Determine the (x, y) coordinate at the center of the cell enclosing the given text.  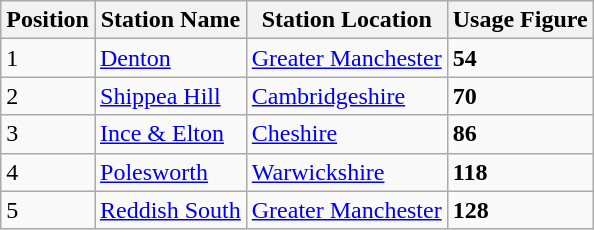
Reddish South (170, 210)
5 (48, 210)
70 (520, 96)
Ince & Elton (170, 134)
86 (520, 134)
Cheshire (346, 134)
Station Name (170, 20)
3 (48, 134)
54 (520, 58)
Usage Figure (520, 20)
Position (48, 20)
118 (520, 172)
Cambridgeshire (346, 96)
Shippea Hill (170, 96)
Polesworth (170, 172)
Denton (170, 58)
Station Location (346, 20)
128 (520, 210)
Warwickshire (346, 172)
2 (48, 96)
1 (48, 58)
4 (48, 172)
